Provide the (X, Y) coordinate of the cell's center where the given text is located.  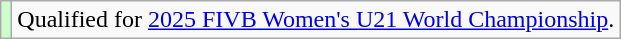
Qualified for 2025 FIVB Women's U21 World Championship. (316, 20)
